Locate the cell with the specified text and output its [X, Y] center coordinate. 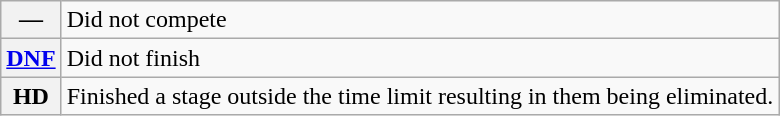
HD [31, 96]
Did not finish [420, 58]
— [31, 20]
Finished a stage outside the time limit resulting in them being eliminated. [420, 96]
DNF [31, 58]
Did not compete [420, 20]
